Detect which cell encompasses the target text, then output its (x, y) center coordinate. 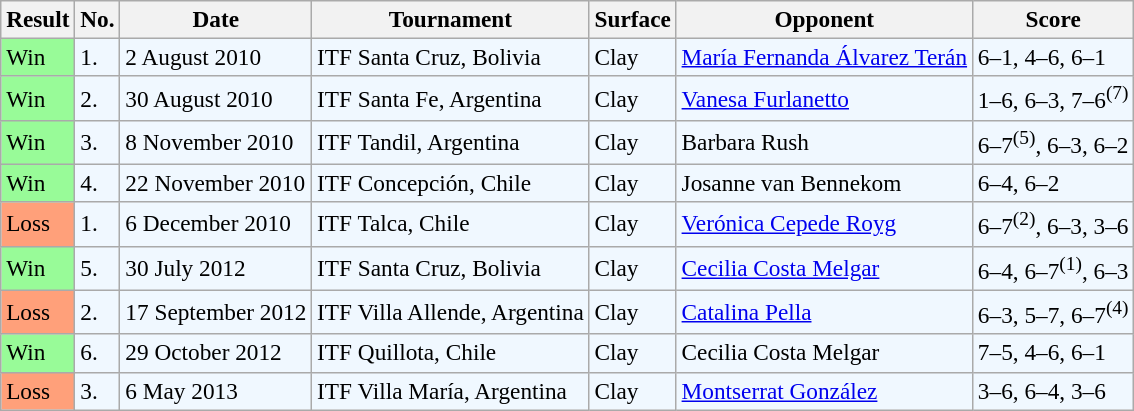
Montserrat González (824, 391)
6–3, 5–7, 6–7(4) (1052, 312)
ITF Tandil, Argentina (450, 142)
ITF Santa Fe, Argentina (450, 98)
Verónica Cepede Royg (824, 224)
8 November 2010 (216, 142)
Tournament (450, 19)
ITF Villa María, Argentina (450, 391)
Result (38, 19)
6–7(2), 6–3, 3–6 (1052, 224)
ITF Talca, Chile (450, 224)
ITF Concepción, Chile (450, 183)
Vanesa Furlanetto (824, 98)
22 November 2010 (216, 183)
Score (1052, 19)
6. (98, 353)
2 August 2010 (216, 57)
30 August 2010 (216, 98)
6 May 2013 (216, 391)
17 September 2012 (216, 312)
6–4, 6–7(1), 6–3 (1052, 268)
Opponent (824, 19)
María Fernanda Álvarez Terán (824, 57)
5. (98, 268)
4. (98, 183)
No. (98, 19)
6 December 2010 (216, 224)
29 October 2012 (216, 353)
Surface (632, 19)
1–6, 6–3, 7–6(7) (1052, 98)
7–5, 4–6, 6–1 (1052, 353)
6–1, 4–6, 6–1 (1052, 57)
ITF Villa Allende, Argentina (450, 312)
Josanne van Bennekom (824, 183)
6–4, 6–2 (1052, 183)
6–7(5), 6–3, 6–2 (1052, 142)
Date (216, 19)
30 July 2012 (216, 268)
3–6, 6–4, 3–6 (1052, 391)
Catalina Pella (824, 312)
ITF Quillota, Chile (450, 353)
Barbara Rush (824, 142)
